Return (x, y) of the center of cell containing provided text 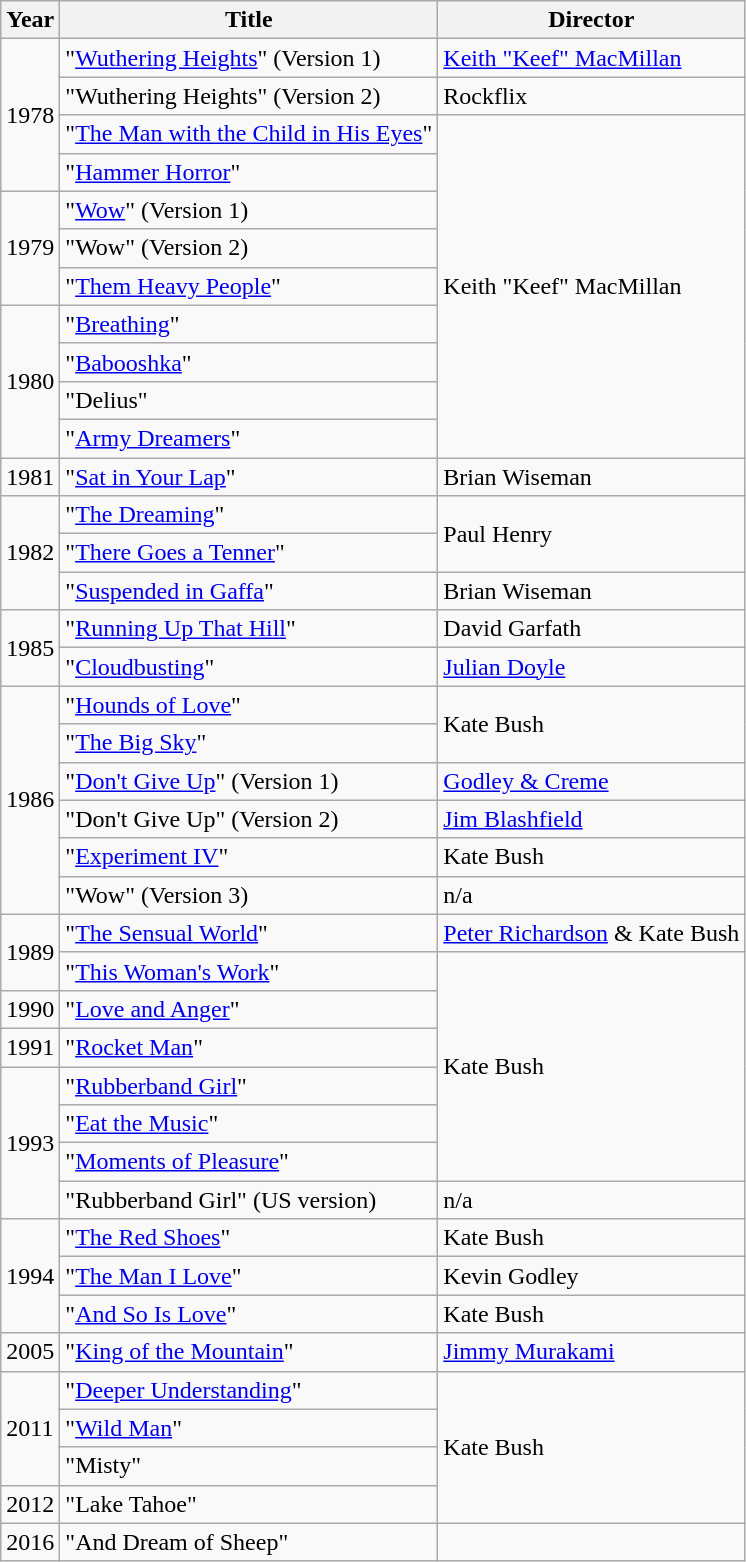
1991 (30, 1047)
2012 (30, 1504)
2016 (30, 1542)
"Wow" (Version 1) (249, 210)
"Breathing" (249, 324)
1979 (30, 248)
Godley & Creme (592, 781)
"Misty" (249, 1466)
"The Sensual World" (249, 933)
"Babooshka" (249, 362)
Director (592, 20)
1994 (30, 1276)
"Lake Tahoe" (249, 1504)
Peter Richardson & Kate Bush (592, 933)
"The Man with the Child in His Eyes" (249, 134)
1980 (30, 381)
Kevin Godley (592, 1276)
1993 (30, 1142)
"This Woman's Work" (249, 971)
"The Dreaming" (249, 515)
"Wow" (Version 2) (249, 248)
"Hounds of Love" (249, 705)
"There Goes a Tenner" (249, 553)
"The Big Sky" (249, 743)
"Sat in Your Lap" (249, 477)
2011 (30, 1428)
"Cloudbusting" (249, 667)
"Rubberband Girl" (US version) (249, 1200)
"Running Up That Hill" (249, 629)
"Eat the Music" (249, 1124)
"Delius" (249, 400)
1985 (30, 648)
1981 (30, 477)
1990 (30, 1009)
1989 (30, 952)
"The Man I Love" (249, 1276)
"Don't Give Up" (Version 1) (249, 781)
"Wow" (Version 3) (249, 895)
"Deeper Understanding" (249, 1390)
Paul Henry (592, 534)
"Suspended in Gaffa" (249, 591)
David Garfath (592, 629)
1986 (30, 800)
"Love and Anger" (249, 1009)
"Wild Man" (249, 1428)
"King of the Mountain" (249, 1352)
Julian Doyle (592, 667)
Rockflix (592, 96)
Jimmy Murakami (592, 1352)
"Wuthering Heights" (Version 2) (249, 96)
1982 (30, 553)
Title (249, 20)
1978 (30, 115)
"Army Dreamers" (249, 438)
"Wuthering Heights" (Version 1) (249, 58)
"And So Is Love" (249, 1314)
"Moments of Pleasure" (249, 1162)
"Rubberband Girl" (249, 1085)
Jim Blashfield (592, 819)
"Experiment IV" (249, 857)
2005 (30, 1352)
Year (30, 20)
"And Dream of Sheep" (249, 1542)
"Hammer Horror" (249, 172)
"Rocket Man" (249, 1047)
"Don't Give Up" (Version 2) (249, 819)
"The Red Shoes" (249, 1238)
"Them Heavy People" (249, 286)
